Scan for the cell matching the given text and deliver its [X, Y] coordinate at center. 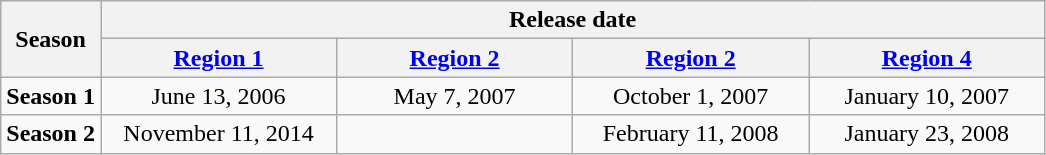
Season 2 [51, 134]
Season [51, 39]
May 7, 2007 [455, 96]
Season 1 [51, 96]
Region 1 [218, 58]
Release date [572, 20]
October 1, 2007 [691, 96]
Region 4 [927, 58]
January 23, 2008 [927, 134]
February 11, 2008 [691, 134]
January 10, 2007 [927, 96]
November 11, 2014 [218, 134]
June 13, 2006 [218, 96]
